Find where the given text appears and provide that cell's center as [X, Y] coordinate. 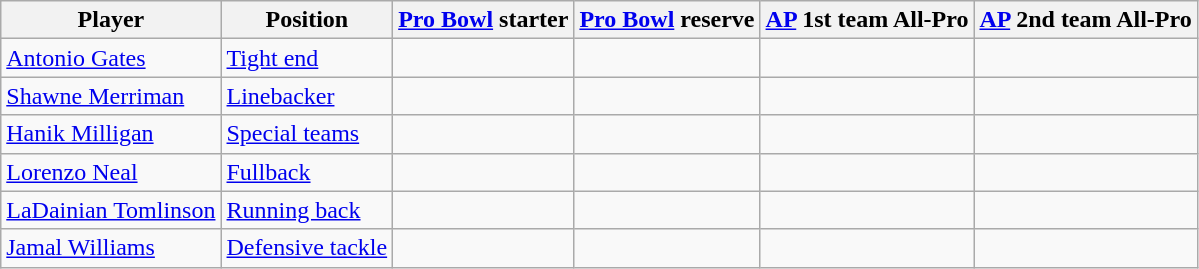
Shawne Merriman [111, 96]
Position [307, 20]
LaDainian Tomlinson [111, 210]
AP 1st team All-Pro [867, 20]
Fullback [307, 172]
Pro Bowl reserve [667, 20]
Lorenzo Neal [111, 172]
Special teams [307, 134]
AP 2nd team All-Pro [1086, 20]
Pro Bowl starter [484, 20]
Tight end [307, 58]
Hanik Milligan [111, 134]
Running back [307, 210]
Defensive tackle [307, 248]
Linebacker [307, 96]
Antonio Gates [111, 58]
Jamal Williams [111, 248]
Player [111, 20]
